Locate the cell with the specified text and output its [X, Y] center coordinate. 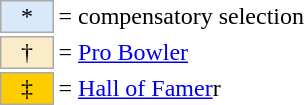
* [27, 16]
† [27, 52]
‡ [27, 88]
